Capture the cell that displays the provided text and extract its [X, Y] central coordinate. 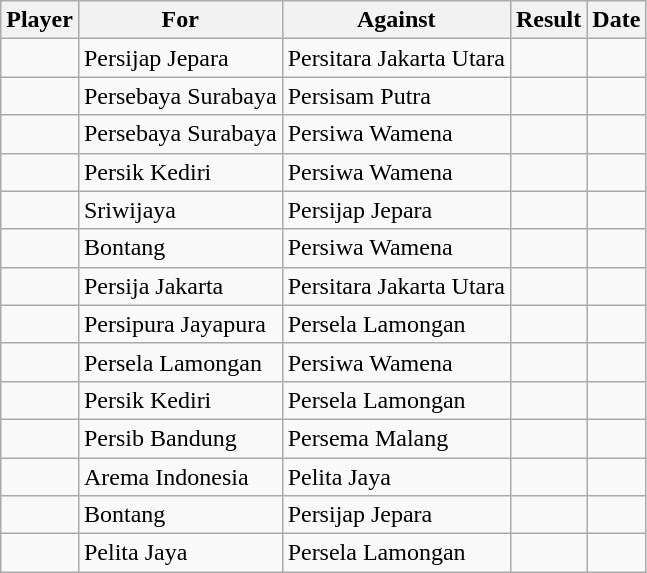
Sriwijaya [180, 210]
Against [396, 20]
Persema Malang [396, 438]
Persija Jakarta [180, 286]
Persisam Putra [396, 96]
Date [616, 20]
Persipura Jayapura [180, 324]
Arema Indonesia [180, 477]
Player [40, 20]
For [180, 20]
Result [548, 20]
Persib Bandung [180, 438]
